Locate the cell with the specified text and output its [X, Y] center coordinate. 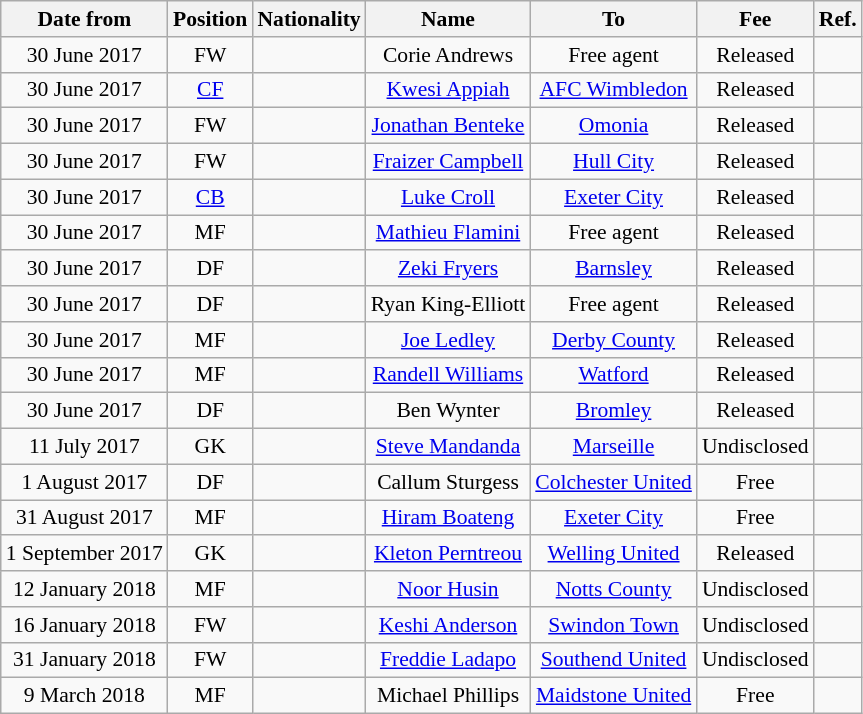
1 September 2017 [84, 554]
Name [448, 19]
Noor Husin [448, 589]
Steve Mandanda [448, 447]
Position [210, 19]
Derby County [614, 340]
Nationality [308, 19]
CF [210, 90]
Marseille [614, 447]
Notts County [614, 589]
Joe Ledley [448, 340]
Callum Sturgess [448, 482]
Ben Wynter [448, 411]
11 July 2017 [84, 447]
Ryan King-Elliott [448, 304]
Jonathan Benteke [448, 126]
Hiram Boateng [448, 518]
Hull City [614, 162]
Zeki Fryers [448, 269]
Omonia [614, 126]
Randell Williams [448, 375]
Fee [756, 19]
Ref. [838, 19]
Watford [614, 375]
9 March 2018 [84, 696]
AFC Wimbledon [614, 90]
CB [210, 197]
Michael Phillips [448, 696]
Maidstone United [614, 696]
Kleton Perntreou [448, 554]
Welling United [614, 554]
12 January 2018 [84, 589]
Corie Andrews [448, 55]
Mathieu Flamini [448, 233]
31 August 2017 [84, 518]
Barnsley [614, 269]
Freddie Ladapo [448, 660]
1 August 2017 [84, 482]
31 January 2018 [84, 660]
Swindon Town [614, 625]
Southend United [614, 660]
16 January 2018 [84, 625]
Colchester United [614, 482]
Bromley [614, 411]
Fraizer Campbell [448, 162]
To [614, 19]
Kwesi Appiah [448, 90]
Luke Croll [448, 197]
Date from [84, 19]
Keshi Anderson [448, 625]
